Identify which cell holds the provided text, then report its [x, y] central coordinate. 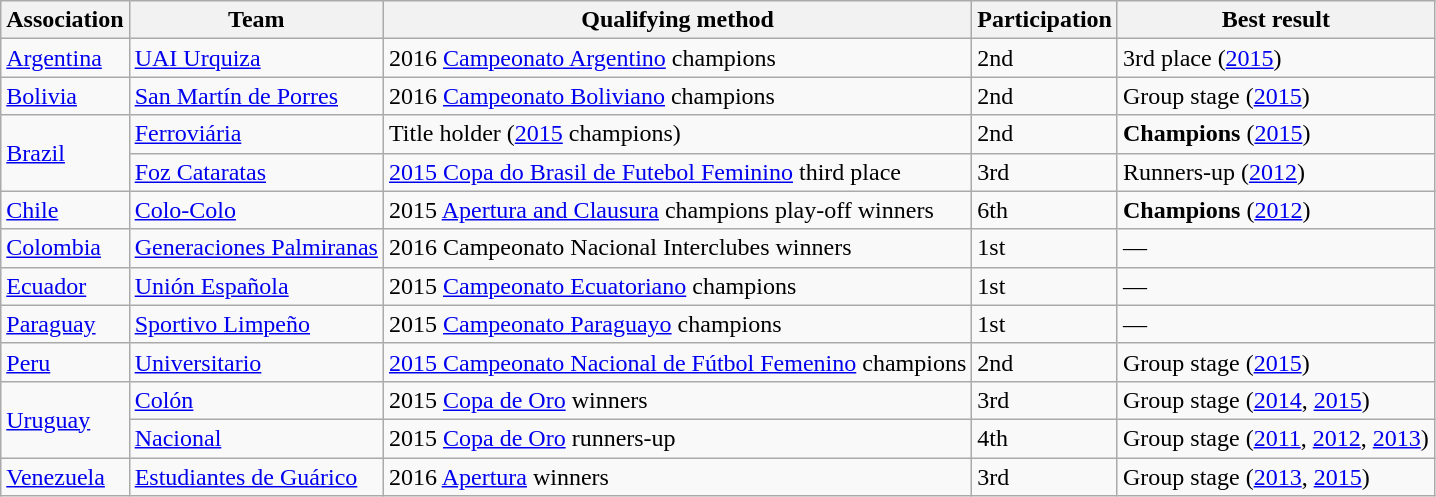
Colón [256, 400]
2015 Copa do Brasil de Futebol Feminino third place [677, 172]
2016 Apertura winners [677, 477]
Title holder (2015 champions) [677, 134]
UAI Urquiza [256, 58]
Group stage (2013, 2015) [1276, 477]
Sportivo Limpeño [256, 324]
2015 Copa de Oro runners-up [677, 438]
Generaciones Palmiranas [256, 248]
Ecuador [65, 286]
6th [1045, 210]
Colombia [65, 248]
Champions (2015) [1276, 134]
Universitario [256, 362]
Uruguay [65, 419]
Team [256, 20]
3rd place (2015) [1276, 58]
Group stage (2011, 2012, 2013) [1276, 438]
2015 Campeonato Nacional de Fútbol Femenino champions [677, 362]
Association [65, 20]
Ferroviária [256, 134]
Participation [1045, 20]
2016 Campeonato Boliviano champions [677, 96]
Qualifying method [677, 20]
Nacional [256, 438]
2015 Copa de Oro winners [677, 400]
2015 Campeonato Paraguayo champions [677, 324]
2015 Campeonato Ecuatoriano champions [677, 286]
2015 Apertura and Clausura champions play-off winners [677, 210]
Peru [65, 362]
Estudiantes de Guárico [256, 477]
Group stage (2014, 2015) [1276, 400]
Unión Española [256, 286]
Paraguay [65, 324]
San Martín de Porres [256, 96]
Best result [1276, 20]
2016 Campeonato Nacional Interclubes winners [677, 248]
Runners-up (2012) [1276, 172]
Champions (2012) [1276, 210]
Bolivia [65, 96]
2016 Campeonato Argentino champions [677, 58]
Brazil [65, 153]
Colo-Colo [256, 210]
Argentina [65, 58]
Chile [65, 210]
4th [1045, 438]
Venezuela [65, 477]
Foz Cataratas [256, 172]
